Return the (x, y) coordinate for the center point of the cell that contains the specified text.  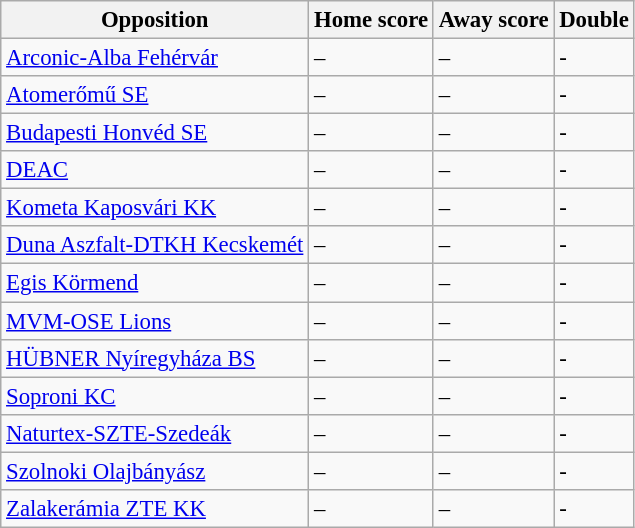
Opposition (155, 20)
DEAC (155, 170)
Zalakerámia ZTE KK (155, 509)
HÜBNER Nyíregyháza BS (155, 358)
MVM-OSE Lions (155, 321)
Duna Aszfalt-DTKH Kecskemét (155, 245)
Home score (372, 20)
Egis Körmend (155, 283)
Double (594, 20)
Naturtex-SZTE-Szedeák (155, 433)
Arconic-Alba Fehérvár (155, 58)
Budapesti Honvéd SE (155, 133)
Atomerőmű SE (155, 95)
Kometa Kaposvári KK (155, 208)
Soproni KC (155, 396)
Away score (493, 20)
Szolnoki Olajbányász (155, 471)
